Identify which cell holds the provided text, then report its [x, y] central coordinate. 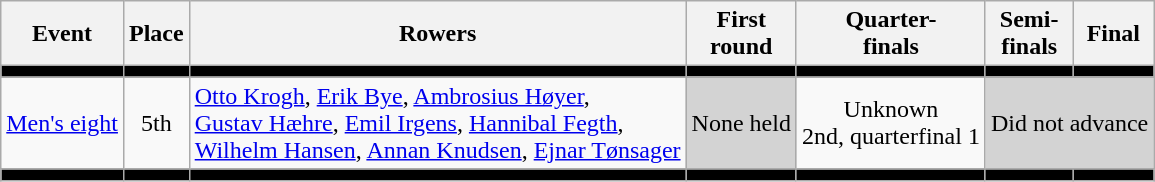
Event [62, 34]
Unknown 2nd, quarterfinal 1 [890, 123]
First round [741, 34]
Quarter-finals [890, 34]
Semi-finals [1028, 34]
Men's eight [62, 123]
Place [156, 34]
None held [741, 123]
Final [1114, 34]
Otto Krogh, Erik Bye, Ambrosius Høyer, Gustav Hæhre, Emil Irgens, Hannibal Fegth, Wilhelm Hansen, Annan Knudsen, Ejnar Tønsager [438, 123]
Rowers [438, 34]
5th [156, 123]
Did not advance [1069, 123]
